Search for the cell housing the specified text and yield its [x, y] center coordinate. 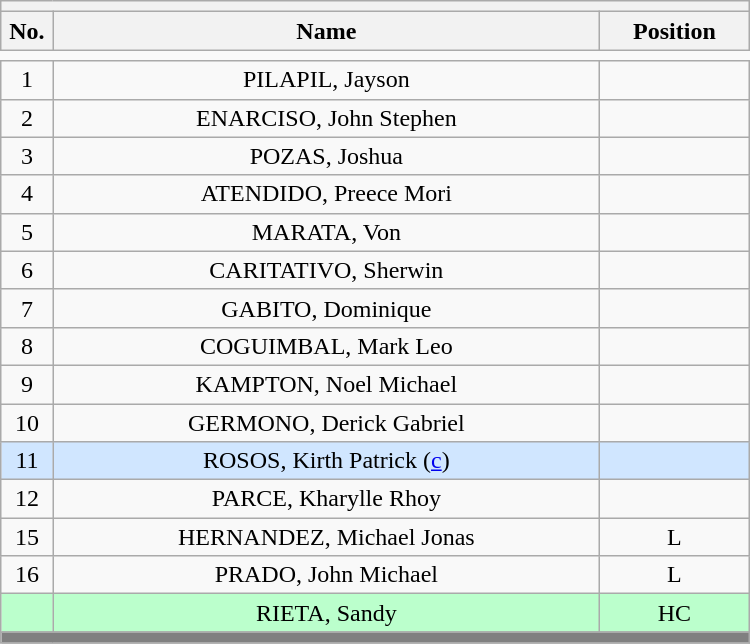
COGUIMBAL, Mark Leo [326, 346]
ROSOS, Kirth Patrick (c) [326, 461]
6 [27, 270]
4 [27, 194]
HC [675, 613]
GERMONO, Derick Gabriel [326, 423]
11 [27, 461]
PRADO, John Michael [326, 575]
5 [27, 232]
Position [675, 31]
RIETA, Sandy [326, 613]
ENARCISO, John Stephen [326, 118]
GABITO, Dominique [326, 308]
KAMPTON, Noel Michael [326, 384]
POZAS, Joshua [326, 156]
7 [27, 308]
2 [27, 118]
12 [27, 499]
MARATA, Von [326, 232]
15 [27, 537]
3 [27, 156]
ATENDIDO, Preece Mori [326, 194]
Name [326, 31]
PARCE, Kharylle Rhoy [326, 499]
16 [27, 575]
1 [27, 80]
PILAPIL, Jayson [326, 80]
CARITATIVO, Sherwin [326, 270]
HERNANDEZ, Michael Jonas [326, 537]
8 [27, 346]
No. [27, 31]
10 [27, 423]
9 [27, 384]
